Capture the cell that displays the provided text and extract its [x, y] central coordinate. 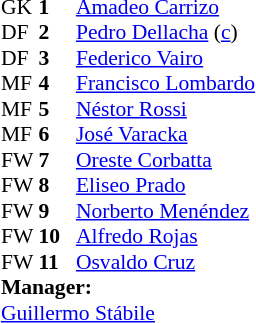
Norberto Menéndez [166, 211]
Manager: [128, 287]
Pedro Dellacha (c) [166, 33]
Néstor Rossi [166, 109]
5 [57, 109]
10 [57, 237]
Alfredo Rojas [166, 237]
Oreste Corbatta [166, 160]
8 [57, 185]
3 [57, 58]
6 [57, 135]
2 [57, 33]
9 [57, 211]
4 [57, 83]
Federico Vairo [166, 58]
Eliseo Prado [166, 185]
Osvaldo Cruz [166, 262]
7 [57, 160]
Francisco Lombardo [166, 83]
José Varacka [166, 135]
11 [57, 262]
